For the text-containing cell, return its midpoint in [X, Y] coordinate format. 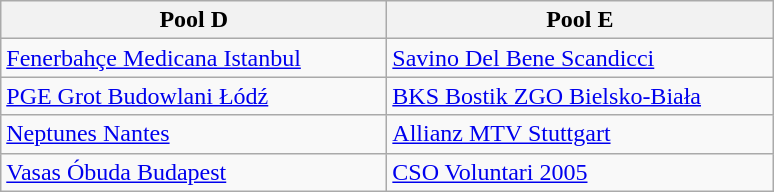
PGE Grot Budowlani Łódź [194, 96]
Pool E [580, 20]
Savino Del Bene Scandicci [580, 58]
Neptunes Nantes [194, 134]
Pool D [194, 20]
Vasas Óbuda Budapest [194, 172]
CSO Voluntari 2005 [580, 172]
Allianz MTV Stuttgart [580, 134]
BKS Bostik ZGO Bielsko-Biała [580, 96]
Fenerbahçe Medicana Istanbul [194, 58]
